Determine the [x, y] coordinate at the center of the cell enclosing the given text.  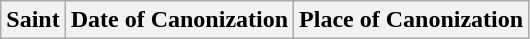
Date of Canonization [179, 20]
Saint [33, 20]
Place of Canonization [412, 20]
